Return the [x, y] coordinate for the center point of the cell that contains the specified text.  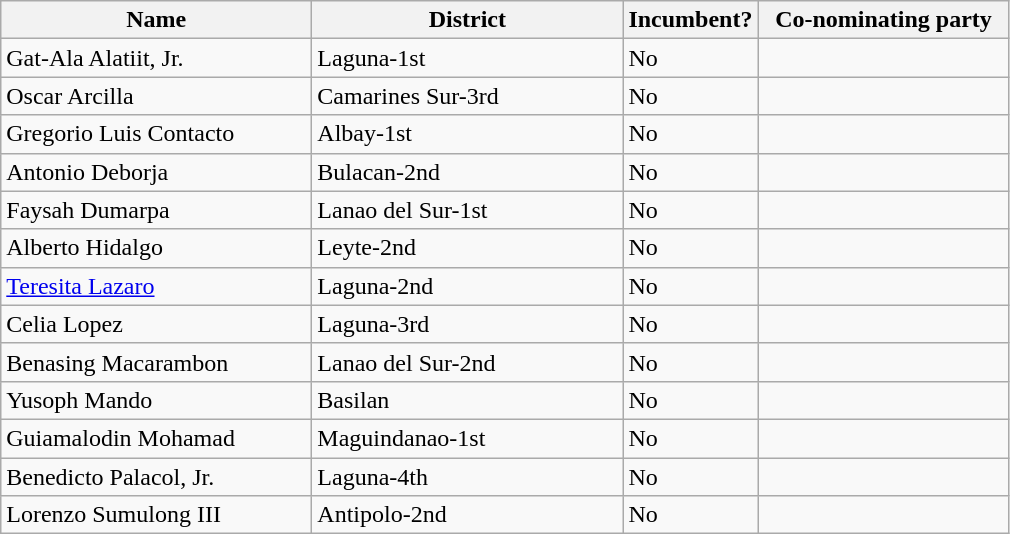
Name [156, 20]
Laguna-2nd [468, 286]
Celia Lopez [156, 324]
Guiamalodin Mohamad [156, 438]
Bulacan-2nd [468, 172]
Camarines Sur-3rd [468, 96]
Lanao del Sur-2nd [468, 362]
Faysah Dumarpa [156, 210]
Gregorio Luis Contacto [156, 134]
Laguna-4th [468, 477]
Antonio Deborja [156, 172]
Laguna-1st [468, 58]
Benedicto Palacol, Jr. [156, 477]
Alberto Hidalgo [156, 248]
Lanao del Sur-1st [468, 210]
Teresita Lazaro [156, 286]
Co-nominating party [884, 20]
Yusoph Mando [156, 400]
Albay-1st [468, 134]
Incumbent? [690, 20]
Benasing Macarambon [156, 362]
Gat-Ala Alatiit, Jr. [156, 58]
Lorenzo Sumulong III [156, 515]
Oscar Arcilla [156, 96]
Antipolo-2nd [468, 515]
District [468, 20]
Laguna-3rd [468, 324]
Maguindanao-1st [468, 438]
Basilan [468, 400]
Leyte-2nd [468, 248]
